Return the [X, Y] coordinate for the center point of the cell that contains the specified text.  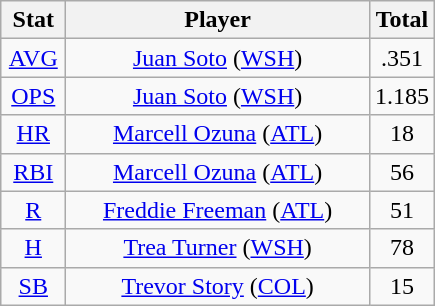
R [34, 210]
RBI [34, 172]
Trea Turner (WSH) [218, 248]
18 [402, 134]
HR [34, 134]
78 [402, 248]
.351 [402, 58]
Total [402, 20]
Trevor Story (COL) [218, 286]
15 [402, 286]
H [34, 248]
SB [34, 286]
Freddie Freeman (ATL) [218, 210]
Stat [34, 20]
Player [218, 20]
AVG [34, 58]
1.185 [402, 96]
51 [402, 210]
OPS [34, 96]
56 [402, 172]
